Extract the [X, Y] coordinate from the center of the cell holding the provided text.  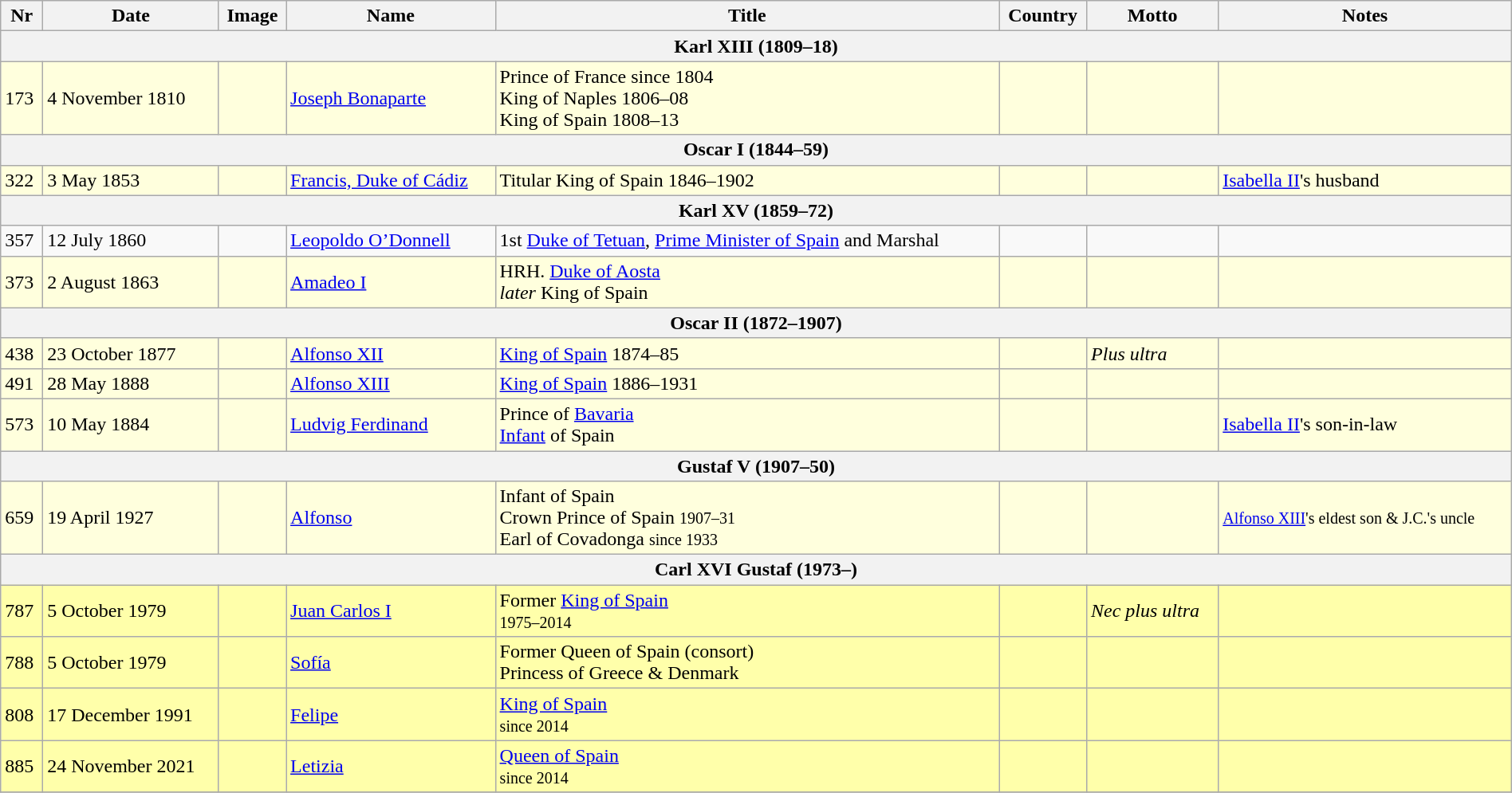
17 December 1991 [131, 714]
659 [22, 518]
Felipe [391, 714]
12 July 1860 [131, 241]
Prince of Bavaria Infant of Spain [747, 424]
Leopoldo O’Donnell [391, 241]
Prince of France since 1804King of Naples 1806–08King of Spain 1808–13 [747, 98]
4 November 1810 [131, 98]
438 [22, 353]
885 [22, 767]
King of Spainsince 2014 [747, 714]
Queen of Spainsince 2014 [747, 767]
10 May 1884 [131, 424]
Oscar I (1844–59) [756, 150]
King of Spain 1874–85 [747, 353]
491 [22, 383]
Carl XVI Gustaf (1973–) [756, 570]
Notes [1365, 16]
Joseph Bonaparte [391, 98]
Alfonso XII [391, 353]
Former King of Spain1975–2014 [747, 610]
Isabella II's husband [1365, 180]
573 [22, 424]
Letizia [391, 767]
Infant of SpainCrown Prince of Spain 1907–31Earl of Covadonga since 1933 [747, 518]
Sofía [391, 663]
Juan Carlos I [391, 610]
HRH. Duke of Aosta later King of Spain [747, 282]
23 October 1877 [131, 353]
Title [747, 16]
Name [391, 16]
173 [22, 98]
Alfonso XIII's eldest son & J.C.'s uncle [1365, 518]
3 May 1853 [131, 180]
Karl XV (1859–72) [756, 210]
Francis, Duke of Cádiz [391, 180]
2 August 1863 [131, 282]
Amadeo I [391, 282]
Alfonso [391, 518]
Oscar II (1872–1907) [756, 323]
Alfonso XIII [391, 383]
373 [22, 282]
357 [22, 241]
Nec plus ultra [1153, 610]
Image [252, 16]
787 [22, 610]
Isabella II's son-in-law [1365, 424]
28 May 1888 [131, 383]
Country [1043, 16]
Date [131, 16]
322 [22, 180]
Former Queen of Spain (consort)Princess of Greece & Denmark [747, 663]
788 [22, 663]
1st Duke of Tetuan, Prime Minister of Spain and Marshal [747, 241]
Nr [22, 16]
Titular King of Spain 1846–1902 [747, 180]
Karl XIII (1809–18) [756, 46]
Ludvig Ferdinand [391, 424]
24 November 2021 [131, 767]
Motto [1153, 16]
Plus ultra [1153, 353]
Gustaf V (1907–50) [756, 466]
King of Spain 1886–1931 [747, 383]
19 April 1927 [131, 518]
808 [22, 714]
